Find where the given text appears and provide that cell's center as (x, y) coordinate. 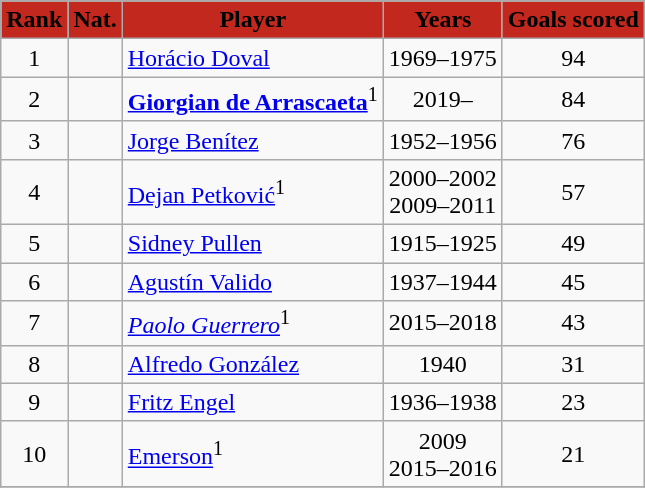
Horácio Doval (252, 58)
2000–20022009–2011 (442, 192)
8 (34, 364)
Alfredo González (252, 364)
1936–1938 (442, 402)
57 (573, 192)
1937–1944 (442, 282)
31 (573, 364)
Agustín Valido (252, 282)
7 (34, 324)
1940 (442, 364)
4 (34, 192)
9 (34, 402)
6 (34, 282)
2 (34, 100)
1 (34, 58)
76 (573, 140)
45 (573, 282)
Player (252, 20)
2015–2018 (442, 324)
Rank (34, 20)
Goals scored (573, 20)
94 (573, 58)
23 (573, 402)
Dejan Petković1 (252, 192)
2019– (442, 100)
10 (34, 454)
20092015–2016 (442, 454)
Jorge Benítez (252, 140)
21 (573, 454)
84 (573, 100)
Paolo Guerrero1 (252, 324)
Emerson1 (252, 454)
Sidney Pullen (252, 244)
1969–1975 (442, 58)
1952–1956 (442, 140)
Giorgian de Arrascaeta1 (252, 100)
Years (442, 20)
Nat. (95, 20)
Fritz Engel (252, 402)
49 (573, 244)
1915–1925 (442, 244)
3 (34, 140)
5 (34, 244)
43 (573, 324)
